Return [x, y] of the center of cell containing provided text 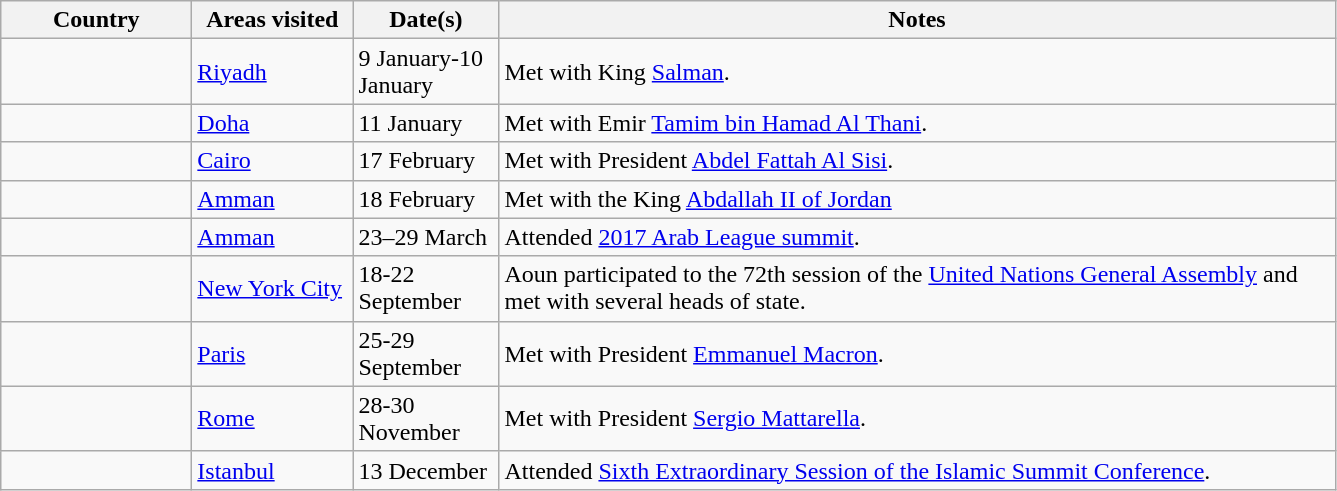
17 February [426, 161]
28-30 November [426, 418]
18-22 September [426, 288]
Met with President Emmanuel Macron. [917, 354]
Istanbul [272, 470]
Country [96, 20]
Attended Sixth Extraordinary Session of the Islamic Summit Conference. [917, 470]
23–29 March [426, 237]
11 January [426, 123]
18 February [426, 199]
9 January-10 January [426, 72]
Met with King Salman. [917, 72]
Doha [272, 123]
Met with President Abdel Fattah Al Sisi. [917, 161]
Notes [917, 20]
Aoun participated to the 72th session of the United Nations General Assembly and met with several heads of state. [917, 288]
Met with Emir Tamim bin Hamad Al Thani. [917, 123]
Paris [272, 354]
New York City [272, 288]
13 December [426, 470]
Date(s) [426, 20]
25-29 September [426, 354]
Cairo [272, 161]
Areas visited [272, 20]
Attended 2017 Arab League summit. [917, 237]
Rome [272, 418]
Riyadh [272, 72]
Met with the King Abdallah II of Jordan [917, 199]
Met with President Sergio Mattarella. [917, 418]
